Return (x, y) of the center of cell containing provided text 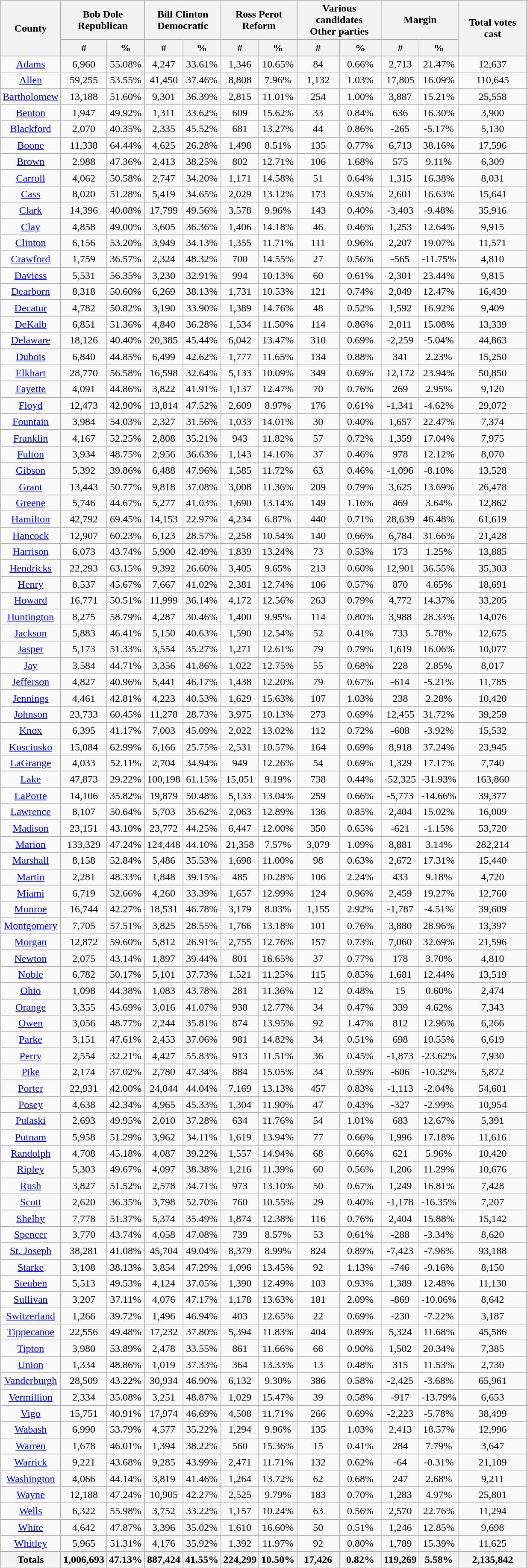
Jefferson (31, 682)
49.53% (126, 1284)
36.63% (202, 454)
Parke (31, 1040)
Johnson (31, 714)
2.28% (439, 698)
1,155 (318, 909)
5,513 (84, 1284)
6,123 (164, 536)
15.63% (278, 698)
164 (318, 747)
1,766 (240, 926)
Bill ClintonDemocratic (183, 20)
1,789 (400, 1544)
341 (400, 357)
8.51% (278, 145)
0.57% (361, 584)
9.30% (278, 1381)
-1,178 (400, 1202)
1.01% (361, 1121)
3,008 (240, 487)
11.00% (278, 861)
13.27% (278, 129)
3,554 (164, 649)
1,394 (164, 1446)
48.87% (202, 1397)
93,188 (492, 1251)
37.05% (202, 1284)
16.06% (439, 649)
46.41% (126, 633)
46.78% (202, 909)
9,818 (164, 487)
0.93% (361, 1284)
40.35% (126, 129)
1,283 (400, 1495)
2,693 (84, 1121)
Totals (31, 1560)
42.34% (126, 1105)
48.32% (202, 259)
7,207 (492, 1202)
4,508 (240, 1413)
33 (318, 113)
14.37% (439, 601)
12.44% (439, 974)
13,188 (84, 97)
1,690 (240, 503)
11.97% (278, 1544)
4,287 (164, 617)
45,586 (492, 1332)
22,556 (84, 1332)
36.55% (439, 568)
-3,403 (400, 210)
310 (318, 340)
8,020 (84, 194)
874 (240, 1023)
8,017 (492, 665)
1,698 (240, 861)
5,958 (84, 1137)
1,266 (84, 1316)
41.03% (202, 503)
County (31, 28)
24,044 (164, 1088)
4,260 (164, 893)
3,605 (164, 227)
Randolph (31, 1153)
33.90% (202, 308)
Dearborn (31, 292)
Vanderburgh (31, 1381)
485 (240, 877)
13.14% (278, 503)
45.69% (126, 1007)
2,459 (400, 893)
1,022 (240, 665)
Posey (31, 1105)
56.35% (126, 275)
41,450 (164, 80)
17,974 (164, 1413)
1,029 (240, 1397)
2,324 (164, 259)
36.57% (126, 259)
57 (318, 438)
Tipton (31, 1348)
15.62% (278, 113)
-869 (400, 1300)
0.95% (361, 194)
2,010 (164, 1121)
14,396 (84, 210)
47 (318, 1105)
4.62% (439, 1007)
812 (400, 1023)
3,251 (164, 1397)
1,590 (240, 633)
68 (318, 1153)
7,778 (84, 1218)
54.03% (126, 422)
2,672 (400, 861)
5.58% (439, 1560)
2,525 (240, 1495)
8.03% (278, 909)
284 (400, 1446)
2.95% (439, 389)
5,391 (492, 1121)
-1,787 (400, 909)
38.25% (202, 161)
560 (240, 1446)
47,873 (84, 780)
84 (318, 64)
157 (318, 942)
2,531 (240, 747)
1,171 (240, 178)
-5.21% (439, 682)
63.15% (126, 568)
6.87% (278, 519)
1,006,693 (84, 1560)
47.52% (202, 405)
3,578 (240, 210)
4,772 (400, 601)
49.00% (126, 227)
St. Joseph (31, 1251)
39.72% (126, 1316)
15.88% (439, 1218)
12.56% (278, 601)
37.28% (202, 1121)
Fountain (31, 422)
Madison (31, 828)
28.55% (202, 926)
70 (318, 389)
636 (400, 113)
12.00% (278, 828)
Howard (31, 601)
1,346 (240, 64)
13.47% (278, 340)
738 (318, 780)
5,531 (84, 275)
14,106 (84, 796)
9.65% (278, 568)
681 (240, 129)
0.65% (361, 828)
315 (400, 1365)
48.33% (126, 877)
2,335 (164, 129)
7,930 (492, 1056)
28.57% (202, 536)
6,488 (164, 470)
11.39% (278, 1169)
37.11% (126, 1300)
11.50% (278, 324)
17.18% (439, 1137)
13.94% (278, 1137)
53.79% (126, 1430)
1,253 (400, 227)
247 (400, 1478)
3,980 (84, 1348)
5,374 (164, 1218)
59.60% (126, 942)
1,083 (164, 991)
41.86% (202, 665)
Ripley (31, 1169)
White (31, 1527)
3,625 (400, 487)
2,620 (84, 1202)
163,860 (492, 780)
-9.48% (439, 210)
-608 (400, 730)
45.09% (202, 730)
683 (400, 1121)
47.87% (126, 1527)
6,395 (84, 730)
12,455 (400, 714)
37.24% (439, 747)
Jennings (31, 698)
2,713 (400, 64)
33.39% (202, 893)
1,178 (240, 1300)
3,079 (318, 844)
14.16% (278, 454)
Marshall (31, 861)
41.08% (126, 1251)
101 (318, 926)
10,676 (492, 1169)
178 (400, 958)
28.73% (202, 714)
38.38% (202, 1169)
273 (318, 714)
43.14% (126, 958)
3,822 (164, 389)
0.47% (361, 1007)
12,172 (400, 373)
213 (318, 568)
3,825 (164, 926)
-13.79% (439, 1397)
49.48% (126, 1332)
9,815 (492, 275)
183 (318, 1495)
2,029 (240, 194)
10,905 (164, 1495)
Floyd (31, 405)
9,120 (492, 389)
Starke (31, 1267)
46.90% (202, 1381)
45.18% (126, 1153)
870 (400, 584)
0.53% (361, 552)
51.37% (126, 1218)
16.30% (439, 113)
621 (400, 1153)
13.04% (278, 796)
4,638 (84, 1105)
Delaware (31, 340)
10,077 (492, 649)
41.91% (202, 389)
5,746 (84, 503)
21.47% (439, 64)
47.29% (202, 1267)
1,557 (240, 1153)
Greene (31, 503)
10.54% (278, 536)
698 (400, 1040)
2,070 (84, 129)
9.19% (278, 780)
7,705 (84, 926)
45.44% (202, 340)
Whitley (31, 1544)
50.77% (126, 487)
23,151 (84, 828)
Hamilton (31, 519)
2,301 (400, 275)
26,478 (492, 487)
Carroll (31, 178)
282,214 (492, 844)
-565 (400, 259)
12,675 (492, 633)
7,374 (492, 422)
5.96% (439, 1153)
51.52% (126, 1186)
739 (240, 1234)
26.91% (202, 942)
4,427 (164, 1056)
1,839 (240, 552)
-1,873 (400, 1056)
Martin (31, 877)
5,303 (84, 1169)
6,840 (84, 357)
6,990 (84, 1430)
6,132 (240, 1381)
4,176 (164, 1544)
56.58% (126, 373)
13 (318, 1365)
25,801 (492, 1495)
Brown (31, 161)
2,570 (400, 1511)
22,293 (84, 568)
4.65% (439, 584)
30,934 (164, 1381)
11.65% (278, 357)
39 (318, 1397)
Grant (31, 487)
40.63% (202, 633)
40.40% (126, 340)
16.65% (278, 958)
53.55% (126, 80)
0.64% (361, 178)
1,947 (84, 113)
4,097 (164, 1169)
57.51% (126, 926)
12.26% (278, 763)
16.60% (278, 1527)
6,784 (400, 536)
1,534 (240, 324)
4,577 (164, 1430)
47.34% (202, 1072)
4,172 (240, 601)
403 (240, 1316)
176 (318, 405)
10.57% (278, 747)
-1,096 (400, 470)
-3.68% (439, 1381)
61.15% (202, 780)
3,975 (240, 714)
15,532 (492, 730)
5,394 (240, 1332)
143 (318, 210)
Wayne (31, 1495)
42,792 (84, 519)
16,439 (492, 292)
50.48% (202, 796)
16.81% (439, 1186)
1.00% (361, 97)
6,499 (164, 357)
11.68% (439, 1332)
11.51% (278, 1056)
6,266 (492, 1023)
11.53% (439, 1365)
4,124 (164, 1284)
51.29% (126, 1137)
0.52% (361, 308)
1,390 (240, 1284)
Bartholomew (31, 97)
5,872 (492, 1072)
9,211 (492, 1478)
7.79% (439, 1446)
7,003 (164, 730)
0.71% (361, 519)
0.88% (361, 357)
-614 (400, 682)
Gibson (31, 470)
609 (240, 113)
-3.92% (439, 730)
0.82% (361, 1560)
13,339 (492, 324)
39,377 (492, 796)
38,281 (84, 1251)
10.24% (278, 1511)
Jackson (31, 633)
11.25% (278, 974)
51.31% (126, 1544)
3,900 (492, 113)
6,269 (164, 292)
7,169 (240, 1088)
140 (318, 536)
13.63% (278, 1300)
44.85% (126, 357)
Benton (31, 113)
3,887 (400, 97)
-52,325 (400, 780)
11.76% (278, 1121)
978 (400, 454)
2.23% (439, 357)
6,042 (240, 340)
5,173 (84, 649)
8,070 (492, 454)
3.70% (439, 958)
23.94% (439, 373)
349 (318, 373)
Henry (31, 584)
12.64% (439, 227)
2,334 (84, 1397)
52.11% (126, 763)
35.81% (202, 1023)
44.38% (126, 991)
2,808 (164, 438)
884 (240, 1072)
3,187 (492, 1316)
3,584 (84, 665)
-3.34% (439, 1234)
44,863 (492, 340)
18,126 (84, 340)
35.92% (202, 1544)
13,528 (492, 470)
Harrison (31, 552)
5,703 (164, 812)
49.67% (126, 1169)
124 (318, 893)
0.45% (361, 1056)
281 (240, 991)
469 (400, 503)
17,799 (164, 210)
802 (240, 161)
35,916 (492, 210)
51.36% (126, 324)
3,854 (164, 1267)
457 (318, 1088)
15.21% (439, 97)
45,704 (164, 1251)
13,814 (164, 405)
15.08% (439, 324)
5,392 (84, 470)
41.46% (202, 1478)
-621 (400, 828)
Cass (31, 194)
2,755 (240, 942)
9.18% (439, 877)
77 (318, 1137)
14.01% (278, 422)
2,135,842 (492, 1560)
973 (240, 1186)
19,879 (164, 796)
39,259 (492, 714)
11.82% (278, 438)
Morgan (31, 942)
33,205 (492, 601)
3,949 (164, 243)
2,780 (164, 1072)
4,858 (84, 227)
5,486 (164, 861)
1,315 (400, 178)
2,244 (164, 1023)
23,733 (84, 714)
23.44% (439, 275)
18,691 (492, 584)
48 (318, 308)
Daviess (31, 275)
28,509 (84, 1381)
26.28% (202, 145)
16.09% (439, 80)
3.64% (439, 503)
12.74% (278, 584)
13,443 (84, 487)
Total votes cast (492, 28)
4,625 (164, 145)
2,022 (240, 730)
Wabash (31, 1430)
13,397 (492, 926)
41.02% (202, 584)
44.25% (202, 828)
47.17% (202, 1300)
Switzerland (31, 1316)
21,596 (492, 942)
43.68% (126, 1462)
4,965 (164, 1105)
34.65% (202, 194)
Blackford (31, 129)
Steuben (31, 1284)
3,798 (164, 1202)
3,962 (164, 1137)
12.76% (278, 942)
8,808 (240, 80)
1,592 (400, 308)
12.99% (278, 893)
1,392 (240, 1544)
1,610 (240, 1527)
2,174 (84, 1072)
339 (400, 1007)
29 (318, 1202)
47.13% (126, 1560)
12.67% (439, 1121)
269 (400, 389)
73 (318, 552)
12.48% (439, 1284)
Clark (31, 210)
9,698 (492, 1527)
2.85% (439, 665)
1,759 (84, 259)
42.81% (126, 698)
8.97% (278, 405)
9,285 (164, 1462)
224,299 (240, 1560)
Clay (31, 227)
-14.66% (439, 796)
45.33% (202, 1105)
1,406 (240, 227)
1,098 (84, 991)
-7,423 (400, 1251)
4,062 (84, 178)
11.01% (278, 97)
17.04% (439, 438)
4,782 (84, 308)
4,642 (84, 1527)
700 (240, 259)
66 (318, 1348)
6,447 (240, 828)
124,448 (164, 844)
30 (318, 422)
43.99% (202, 1462)
28,639 (400, 519)
13.02% (278, 730)
36.28% (202, 324)
6,166 (164, 747)
14.18% (278, 227)
Crawford (31, 259)
42.49% (202, 552)
364 (240, 1365)
15,084 (84, 747)
Hendricks (31, 568)
-64 (400, 1462)
1,874 (240, 1218)
44.71% (126, 665)
12.75% (278, 665)
2,011 (400, 324)
41.55% (202, 1560)
35.22% (202, 1430)
1,271 (240, 649)
Bob DoleRepublican (103, 20)
36.36% (202, 227)
18,531 (164, 909)
238 (400, 698)
50.64% (126, 812)
53.20% (126, 243)
44.10% (202, 844)
-230 (400, 1316)
Warrick (31, 1462)
50.82% (126, 308)
Jay (31, 665)
-2.04% (439, 1088)
404 (318, 1332)
34.71% (202, 1186)
634 (240, 1121)
11,785 (492, 682)
46.01% (126, 1446)
47.96% (202, 470)
4,461 (84, 698)
44.04% (202, 1088)
8,379 (240, 1251)
25,558 (492, 97)
34.13% (202, 243)
2,730 (492, 1365)
1,585 (240, 470)
Union (31, 1365)
Lawrence (31, 812)
11.72% (278, 470)
9,301 (164, 97)
2.92% (361, 909)
12,862 (492, 503)
Spencer (31, 1234)
-1,341 (400, 405)
-2,425 (400, 1381)
181 (318, 1300)
7,740 (492, 763)
15.39% (439, 1544)
14.82% (278, 1040)
Hancock (31, 536)
1,496 (164, 1316)
-4.62% (439, 405)
37.06% (202, 1040)
760 (240, 1202)
8.57% (278, 1234)
121 (318, 292)
11.66% (278, 1348)
13.12% (278, 194)
50.60% (126, 292)
49.95% (126, 1121)
5,277 (164, 503)
44 (318, 129)
31.66% (439, 536)
149 (318, 503)
228 (400, 665)
1,311 (164, 113)
30.46% (202, 617)
35.21% (202, 438)
111 (318, 243)
0.90% (361, 1348)
10.50% (278, 1560)
39.86% (126, 470)
12,760 (492, 893)
3,984 (84, 422)
8,158 (84, 861)
8,031 (492, 178)
36.14% (202, 601)
49.92% (126, 113)
-2.99% (439, 1105)
2.68% (439, 1478)
1,249 (400, 1186)
Owen (31, 1023)
43.22% (126, 1381)
Washington (31, 1478)
103 (318, 1284)
5,812 (164, 942)
19.07% (439, 243)
949 (240, 763)
21,428 (492, 536)
13.33% (278, 1365)
22 (318, 1316)
Kosciusko (31, 747)
0.84% (361, 113)
11.90% (278, 1105)
51.33% (126, 649)
9,915 (492, 227)
14.76% (278, 308)
18.57% (439, 1430)
13.95% (278, 1023)
53,720 (492, 828)
1,502 (400, 1348)
34.11% (202, 1137)
-1,113 (400, 1088)
8,107 (84, 812)
1,033 (240, 422)
Rush (31, 1186)
6,719 (84, 893)
41.07% (202, 1007)
16.92% (439, 308)
0.63% (361, 861)
16,009 (492, 812)
55.98% (126, 1511)
3,988 (400, 617)
Pulaski (31, 1121)
3,016 (164, 1007)
7,385 (492, 1348)
12,473 (84, 405)
1,246 (400, 1527)
4,058 (164, 1234)
31.72% (439, 714)
1.68% (361, 161)
17.31% (439, 861)
40.91% (126, 1413)
33.55% (202, 1348)
2,815 (240, 97)
Fayette (31, 389)
4.97% (439, 1495)
2,381 (240, 584)
42.00% (126, 1088)
50.17% (126, 974)
12 (318, 991)
3,752 (164, 1511)
7,060 (400, 942)
64.44% (126, 145)
0.62% (361, 1462)
Boone (31, 145)
2,478 (164, 1348)
4,091 (84, 389)
14,076 (492, 617)
28.33% (439, 617)
12.54% (278, 633)
1,355 (240, 243)
15,250 (492, 357)
433 (400, 877)
Knox (31, 730)
7,975 (492, 438)
938 (240, 1007)
3,230 (164, 275)
9.79% (278, 1495)
1,096 (240, 1267)
3,405 (240, 568)
39.44% (202, 958)
7,667 (164, 584)
47.08% (202, 1234)
2,049 (400, 292)
15.02% (439, 812)
43.10% (126, 828)
7.96% (278, 80)
15,051 (240, 780)
10.09% (278, 373)
11,999 (164, 601)
1,216 (240, 1169)
51.60% (126, 97)
12.89% (278, 812)
1,143 (240, 454)
0.74% (361, 292)
-11.75% (439, 259)
48.75% (126, 454)
-7.96% (439, 1251)
386 (318, 1381)
12.71% (278, 161)
2,207 (400, 243)
2,956 (164, 454)
59,255 (84, 80)
55.83% (202, 1056)
23,772 (164, 828)
12.61% (278, 649)
Elkhart (31, 373)
5.78% (439, 633)
Clinton (31, 243)
41.17% (126, 730)
-10.06% (439, 1300)
35.08% (126, 1397)
134 (318, 357)
12.65% (278, 1316)
55.08% (126, 64)
29.22% (126, 780)
3,207 (84, 1300)
37.46% (202, 80)
37.02% (126, 1072)
46.69% (202, 1413)
12,872 (84, 942)
-23.62% (439, 1056)
12.12% (439, 454)
1,777 (240, 357)
5,130 (492, 129)
1,498 (240, 145)
3,151 (84, 1040)
LaGrange (31, 763)
13.69% (439, 487)
116 (318, 1218)
-288 (400, 1234)
3,827 (84, 1186)
37.33% (202, 1365)
52 (318, 633)
4,234 (240, 519)
34.94% (202, 763)
0.73% (361, 942)
62 (318, 1478)
1,438 (240, 682)
1,731 (240, 292)
Warren (31, 1446)
45.52% (202, 129)
14,153 (164, 519)
6,653 (492, 1397)
100,198 (164, 780)
46 (318, 227)
3,056 (84, 1023)
12,188 (84, 1495)
14.55% (278, 259)
11.29% (439, 1169)
119,269 (400, 1560)
10.53% (278, 292)
42.62% (202, 357)
-1.15% (439, 828)
-5.04% (439, 340)
38.22% (202, 1446)
15.05% (278, 1072)
4,708 (84, 1153)
1.16% (361, 503)
2,327 (164, 422)
53 (318, 1234)
16,744 (84, 909)
13,519 (492, 974)
Putnam (31, 1137)
13.13% (278, 1088)
10.65% (278, 64)
1,848 (164, 877)
Miami (31, 893)
15,142 (492, 1218)
136 (318, 812)
12.38% (278, 1218)
-5,773 (400, 796)
9,221 (84, 1462)
4,827 (84, 682)
22.47% (439, 422)
6,322 (84, 1511)
16,771 (84, 601)
39.22% (202, 1153)
1,329 (400, 763)
37.73% (202, 974)
38,499 (492, 1413)
Various candidatesOther parties (339, 20)
1,206 (400, 1169)
1,264 (240, 1478)
65,961 (492, 1381)
8,150 (492, 1267)
1,359 (400, 438)
Newton (31, 958)
1,678 (84, 1446)
Shelby (31, 1218)
-9.16% (439, 1267)
Wells (31, 1511)
35.82% (126, 796)
20,385 (164, 340)
5,419 (164, 194)
53.89% (126, 1348)
60.23% (126, 536)
13,885 (492, 552)
12,907 (84, 536)
50,850 (492, 373)
-917 (400, 1397)
25.75% (202, 747)
3,770 (84, 1234)
21,358 (240, 844)
1.09% (361, 844)
1.13% (361, 1267)
1,157 (240, 1511)
50.58% (126, 178)
1,897 (164, 958)
Adams (31, 64)
11,338 (84, 145)
12.49% (278, 1284)
5,900 (164, 552)
8,642 (492, 1300)
-606 (400, 1072)
14.94% (278, 1153)
12.96% (439, 1023)
2,453 (164, 1040)
46.94% (202, 1316)
259 (318, 796)
8,537 (84, 584)
32.91% (202, 275)
36 (318, 1056)
3,355 (84, 1007)
22.97% (202, 519)
0.70% (361, 1495)
1,629 (240, 698)
913 (240, 1056)
133,329 (84, 844)
58.79% (126, 617)
350 (318, 828)
2,554 (84, 1056)
-16.35% (439, 1202)
9,409 (492, 308)
Decatur (31, 308)
7,343 (492, 1007)
52.70% (202, 1202)
Montgomery (31, 926)
48.86% (126, 1365)
28,770 (84, 373)
17,232 (164, 1332)
Orange (31, 1007)
38.16% (439, 145)
60.45% (126, 714)
-2,223 (400, 1413)
11,625 (492, 1544)
8,918 (400, 747)
Allen (31, 80)
4,167 (84, 438)
33.62% (202, 113)
42.90% (126, 405)
981 (240, 1040)
-0.31% (439, 1462)
6,851 (84, 324)
3,356 (164, 665)
13.18% (278, 926)
54,601 (492, 1088)
2,747 (164, 178)
6,960 (84, 64)
52.25% (126, 438)
35,303 (492, 568)
5,441 (164, 682)
5,150 (164, 633)
5,101 (164, 974)
-31.93% (439, 780)
61,619 (492, 519)
1,681 (400, 974)
2,258 (240, 536)
8,620 (492, 1234)
6,073 (84, 552)
110,645 (492, 80)
34.20% (202, 178)
263 (318, 601)
Fulton (31, 454)
Jasper (31, 649)
12,901 (400, 568)
35.27% (202, 649)
Ohio (31, 991)
994 (240, 275)
39,609 (492, 909)
-5.17% (439, 129)
17,596 (492, 145)
43.78% (202, 991)
1,400 (240, 617)
13.24% (278, 552)
3,190 (164, 308)
2.24% (361, 877)
98 (318, 861)
4,223 (164, 698)
0.43% (361, 1105)
4,840 (164, 324)
Sullivan (31, 1300)
2,609 (240, 405)
9.95% (278, 617)
Marion (31, 844)
44.86% (126, 389)
Porter (31, 1088)
69.45% (126, 519)
1,996 (400, 1137)
37.80% (202, 1332)
2,578 (164, 1186)
22,931 (84, 1088)
-2,259 (400, 340)
8,275 (84, 617)
2,474 (492, 991)
0.83% (361, 1088)
26.60% (202, 568)
733 (400, 633)
35.49% (202, 1218)
55 (318, 665)
3,880 (400, 926)
6,782 (84, 974)
32.69% (439, 942)
32.21% (126, 1056)
1,304 (240, 1105)
2,601 (400, 194)
15,641 (492, 194)
40.96% (126, 682)
16,598 (164, 373)
254 (318, 97)
9.11% (439, 161)
4,247 (164, 64)
33.61% (202, 64)
3.14% (439, 844)
33.22% (202, 1511)
16.38% (439, 178)
16.63% (439, 194)
22.76% (439, 1511)
3,108 (84, 1267)
824 (318, 1251)
20.34% (439, 1348)
440 (318, 519)
46.17% (202, 682)
1,137 (240, 389)
17,805 (400, 80)
1,019 (164, 1365)
5,965 (84, 1544)
19.27% (439, 893)
887,424 (164, 1560)
52.66% (126, 893)
40.08% (126, 210)
8.99% (278, 1251)
11,294 (492, 1511)
11.83% (278, 1332)
36.39% (202, 97)
8,318 (84, 292)
575 (400, 161)
4,033 (84, 763)
11,616 (492, 1137)
2,471 (240, 1462)
6,156 (84, 243)
1.25% (439, 552)
-4.51% (439, 909)
15,751 (84, 1413)
12.77% (278, 1007)
112 (318, 730)
209 (318, 487)
Huntington (31, 617)
47.36% (126, 161)
12.20% (278, 682)
4,720 (492, 877)
5,883 (84, 633)
2.09% (361, 1300)
-746 (400, 1267)
47.61% (126, 1040)
1,132 (318, 80)
1,521 (240, 974)
Noble (31, 974)
Franklin (31, 438)
31.56% (202, 422)
4,087 (164, 1153)
DeKalb (31, 324)
Ross PerotReform (259, 20)
0.44% (361, 780)
6,309 (492, 161)
39.15% (202, 877)
49.56% (202, 210)
Margin (420, 20)
3,934 (84, 454)
36.35% (126, 1202)
-5.78% (439, 1413)
8,881 (400, 844)
27 (318, 259)
943 (240, 438)
15.36% (278, 1446)
46.48% (439, 519)
3,647 (492, 1446)
4,076 (164, 1300)
132 (318, 1462)
3,396 (164, 1527)
11,130 (492, 1284)
3,819 (164, 1478)
51 (318, 178)
10,954 (492, 1105)
35.53% (202, 861)
LaPorte (31, 796)
52.84% (126, 861)
62.99% (126, 747)
45.67% (126, 584)
44.14% (126, 1478)
14.58% (278, 178)
12,996 (492, 1430)
32.64% (202, 373)
21,109 (492, 1462)
40.53% (202, 698)
Pike (31, 1072)
3,179 (240, 909)
Monroe (31, 909)
4,066 (84, 1478)
17.17% (439, 763)
28.96% (439, 926)
10.28% (278, 877)
Perry (31, 1056)
13.10% (278, 1186)
12.85% (439, 1527)
1,294 (240, 1430)
861 (240, 1348)
50.51% (126, 601)
35.62% (202, 812)
0.59% (361, 1072)
17,426 (318, 1560)
2,988 (84, 161)
12,637 (492, 64)
7,428 (492, 1186)
6,619 (492, 1040)
-10.32% (439, 1072)
2,704 (164, 763)
Scott (31, 1202)
107 (318, 698)
49.04% (202, 1251)
-265 (400, 129)
5,324 (400, 1332)
2,281 (84, 877)
37.08% (202, 487)
7.57% (278, 844)
Vigo (31, 1413)
11,278 (164, 714)
13.72% (278, 1478)
266 (318, 1413)
6,713 (400, 145)
35.02% (202, 1527)
Dubois (31, 357)
15.47% (278, 1397)
11,571 (492, 243)
-8.10% (439, 470)
801 (240, 958)
1.47% (361, 1023)
2,075 (84, 958)
44.67% (126, 503)
2,063 (240, 812)
29,072 (492, 405)
48.77% (126, 1023)
13.45% (278, 1267)
51.28% (126, 194)
15,440 (492, 861)
115 (318, 974)
1,334 (84, 1365)
Tippecanoe (31, 1332)
-327 (400, 1105)
-7.22% (439, 1316)
Vermillion (31, 1397)
9,392 (164, 568)
Lake (31, 780)
23,945 (492, 747)
